Detect which cell encompasses the target text, then output its (x, y) center coordinate. 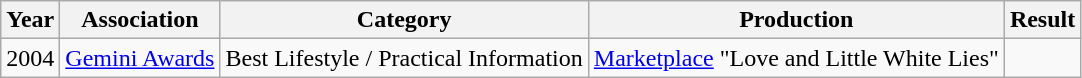
Production (796, 20)
Gemini Awards (140, 58)
2004 (30, 58)
Best Lifestyle / Practical Information (404, 58)
Year (30, 20)
Category (404, 20)
Association (140, 20)
Marketplace "Love and Little White Lies" (796, 58)
Result (1042, 20)
